Capture the cell that displays the provided text and extract its [X, Y] central coordinate. 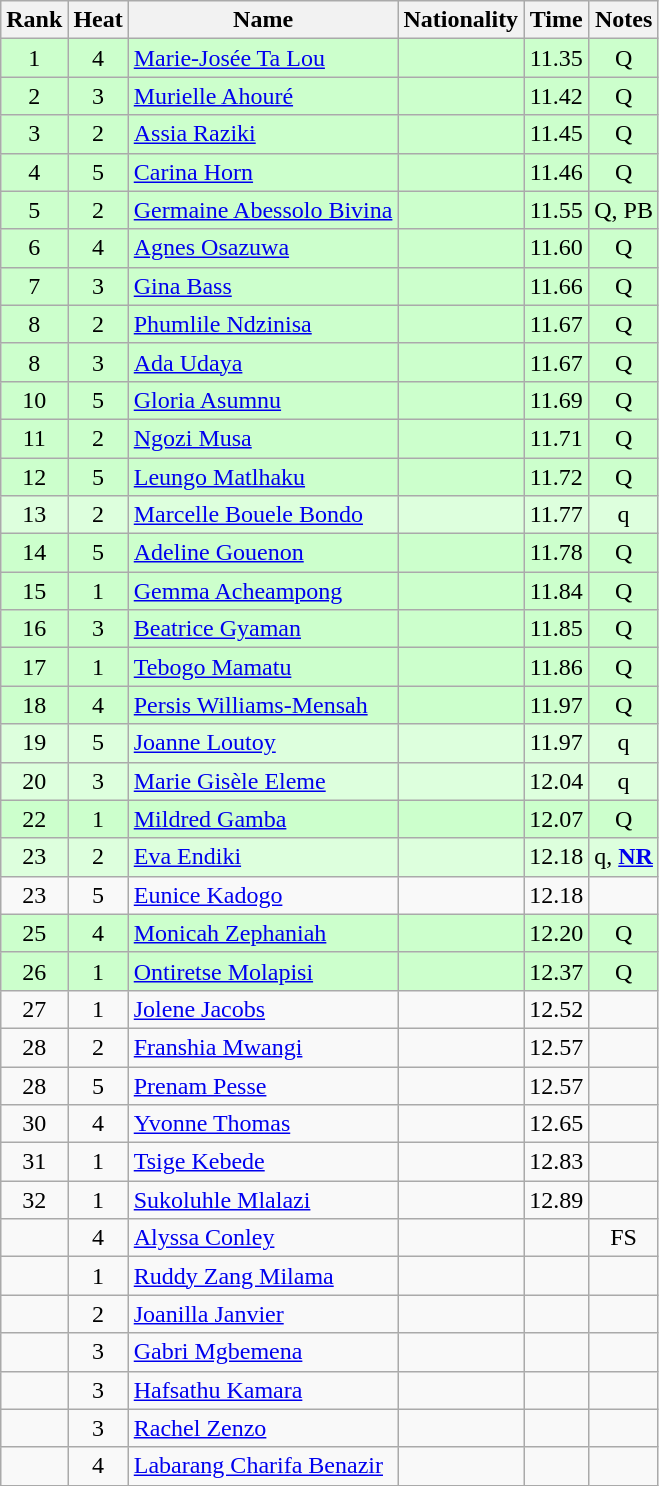
FS [624, 1238]
Beatrice Gyaman [263, 629]
11.84 [556, 591]
Rank [34, 20]
11.85 [556, 629]
Eunice Kadogo [263, 895]
26 [34, 971]
11 [34, 438]
27 [34, 1009]
Sukoluhle Mlalazi [263, 1200]
Gina Bass [263, 286]
30 [34, 1124]
Ada Udaya [263, 362]
Name [263, 20]
Joanne Loutoy [263, 743]
Jolene Jacobs [263, 1009]
19 [34, 743]
Assia Raziki [263, 134]
12.89 [556, 1200]
Marie-Josée Ta Lou [263, 58]
32 [34, 1200]
12.65 [556, 1124]
7 [34, 286]
11.60 [556, 248]
Tsige Kebede [263, 1162]
Adeline Gouenon [263, 553]
Marcelle Bouele Bondo [263, 515]
11.78 [556, 553]
Marie Gisèle Eleme [263, 781]
12.04 [556, 781]
11.42 [556, 96]
11.46 [556, 172]
11.69 [556, 400]
15 [34, 591]
Carina Horn [263, 172]
14 [34, 553]
Hafsathu Kamara [263, 1390]
6 [34, 248]
Time [556, 20]
17 [34, 667]
Eva Endiki [263, 857]
12.07 [556, 819]
12.52 [556, 1009]
11.45 [556, 134]
11.77 [556, 515]
12 [34, 477]
Germaine Abessolo Bivina [263, 210]
Phumlile Ndzinisa [263, 324]
10 [34, 400]
Joanilla Janvier [263, 1314]
Persis Williams-Mensah [263, 705]
16 [34, 629]
11.72 [556, 477]
12.37 [556, 971]
Nationality [461, 20]
Leungo Matlhaku [263, 477]
Heat [98, 20]
Agnes Osazuwa [263, 248]
11.35 [556, 58]
Gabri Mgbemena [263, 1352]
Rachel Zenzo [263, 1428]
22 [34, 819]
Ontiretse Molapisi [263, 971]
Monicah Zephaniah [263, 933]
11.86 [556, 667]
20 [34, 781]
Gemma Acheampong [263, 591]
11.55 [556, 210]
13 [34, 515]
Ngozi Musa [263, 438]
18 [34, 705]
Labarang Charifa Benazir [263, 1466]
Franshia Mwangi [263, 1047]
Notes [624, 20]
Prenam Pesse [263, 1085]
25 [34, 933]
Tebogo Mamatu [263, 667]
Ruddy Zang Milama [263, 1276]
Mildred Gamba [263, 819]
12.83 [556, 1162]
Gloria Asumnu [263, 400]
Alyssa Conley [263, 1238]
Murielle Ahouré [263, 96]
q, NR [624, 857]
31 [34, 1162]
Q, PB [624, 210]
12.20 [556, 933]
Yvonne Thomas [263, 1124]
11.66 [556, 286]
11.71 [556, 438]
